Capture the cell that displays the provided text and extract its (x, y) central coordinate. 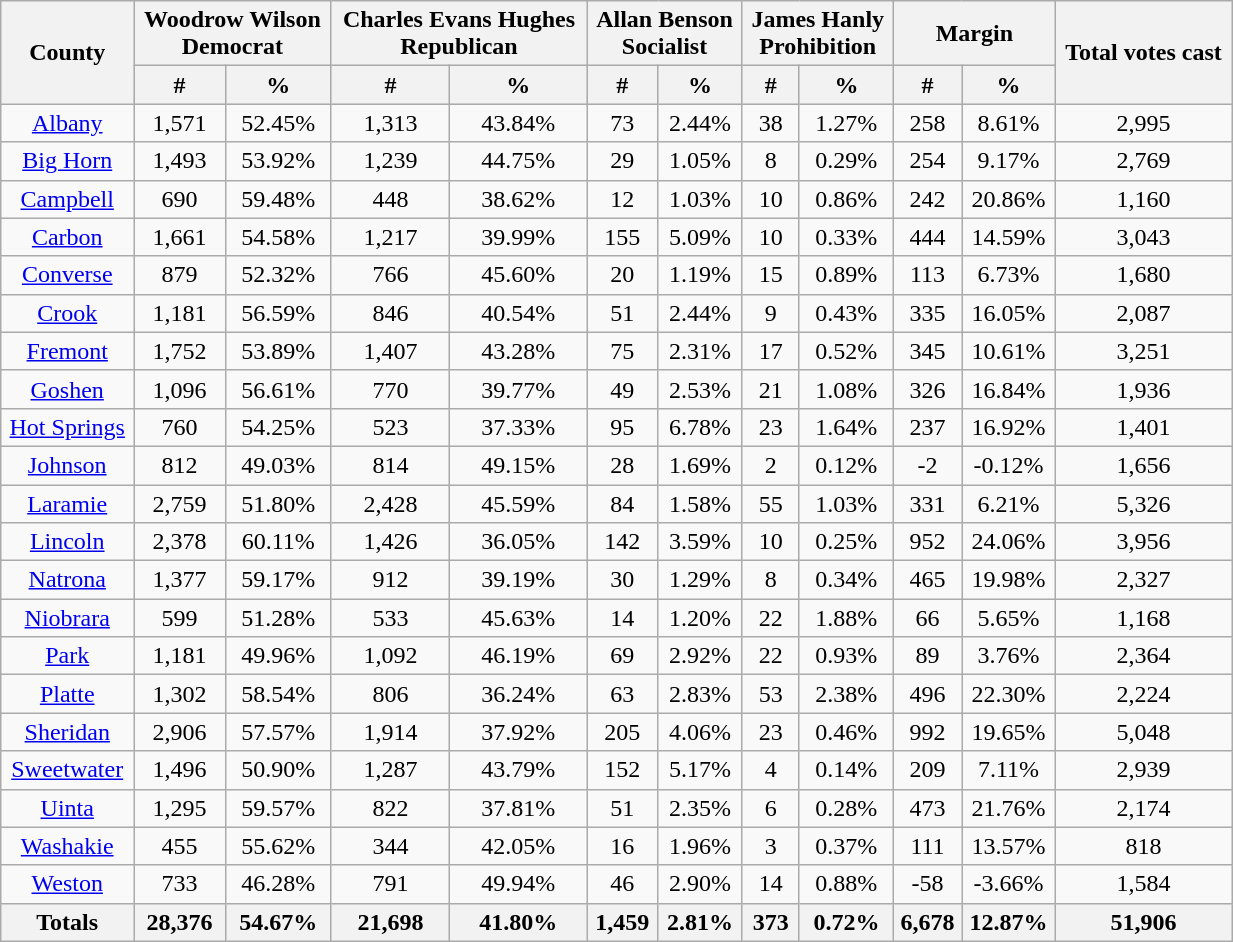
49.94% (518, 884)
Platte (68, 694)
43.28% (518, 351)
45.59% (518, 503)
1.29% (700, 580)
57.57% (278, 732)
142 (622, 542)
Natrona (68, 580)
56.61% (278, 389)
2,364 (1143, 656)
992 (927, 732)
155 (622, 237)
912 (390, 580)
54.25% (278, 427)
1,217 (390, 237)
448 (390, 199)
0.72% (846, 922)
2.53% (700, 389)
3.59% (700, 542)
51,906 (1143, 922)
1,407 (390, 351)
51.80% (278, 503)
1,239 (390, 161)
1,936 (1143, 389)
2 (770, 465)
1,377 (180, 580)
Sweetwater (68, 770)
16 (622, 846)
2,327 (1143, 580)
2.90% (700, 884)
814 (390, 465)
46 (622, 884)
-58 (927, 884)
42.05% (518, 846)
533 (390, 618)
1,313 (390, 123)
Carbon (68, 237)
Campbell (68, 199)
1.64% (846, 427)
Total votes cast (1143, 52)
770 (390, 389)
19.65% (1009, 732)
599 (180, 618)
46.19% (518, 656)
7.11% (1009, 770)
Weston (68, 884)
152 (622, 770)
36.24% (518, 694)
Johnson (68, 465)
113 (927, 275)
9 (770, 313)
38 (770, 123)
209 (927, 770)
0.25% (846, 542)
879 (180, 275)
0.46% (846, 732)
Charles Evans HughesRepublican (459, 34)
0.43% (846, 313)
6,678 (927, 922)
21 (770, 389)
89 (927, 656)
59.17% (278, 580)
Park (68, 656)
21,698 (390, 922)
Big Horn (68, 161)
56.59% (278, 313)
1,571 (180, 123)
52.45% (278, 123)
5.09% (700, 237)
43.79% (518, 770)
4.06% (700, 732)
Albany (68, 123)
2.81% (700, 922)
40.54% (518, 313)
6.73% (1009, 275)
818 (1143, 846)
50.90% (278, 770)
Goshen (68, 389)
59.48% (278, 199)
16.84% (1009, 389)
Washakie (68, 846)
1,302 (180, 694)
3,043 (1143, 237)
37.92% (518, 732)
0.37% (846, 846)
1.20% (700, 618)
3 (770, 846)
Niobrara (68, 618)
14.59% (1009, 237)
2.83% (700, 694)
2.38% (846, 694)
0.14% (846, 770)
75 (622, 351)
0.93% (846, 656)
41.80% (518, 922)
36.05% (518, 542)
95 (622, 427)
James HanlyProhibition (818, 34)
-0.12% (1009, 465)
791 (390, 884)
1,656 (1143, 465)
1,752 (180, 351)
Lincoln (68, 542)
39.77% (518, 389)
331 (927, 503)
242 (927, 199)
0.88% (846, 884)
-2 (927, 465)
45.63% (518, 618)
9.17% (1009, 161)
2,087 (1143, 313)
2,995 (1143, 123)
4 (770, 770)
1.88% (846, 618)
51.28% (278, 618)
237 (927, 427)
55.62% (278, 846)
0.89% (846, 275)
473 (927, 808)
2,939 (1143, 770)
1.58% (700, 503)
6.78% (700, 427)
-3.66% (1009, 884)
39.19% (518, 580)
Fremont (68, 351)
760 (180, 427)
3,956 (1143, 542)
1.27% (846, 123)
58.54% (278, 694)
63 (622, 694)
5,326 (1143, 503)
258 (927, 123)
10.61% (1009, 351)
12.87% (1009, 922)
49 (622, 389)
53.92% (278, 161)
326 (927, 389)
3.76% (1009, 656)
2.31% (700, 351)
60.11% (278, 542)
49.15% (518, 465)
0.86% (846, 199)
812 (180, 465)
1,661 (180, 237)
Laramie (68, 503)
733 (180, 884)
1,584 (1143, 884)
37.33% (518, 427)
2.92% (700, 656)
28 (622, 465)
111 (927, 846)
49.03% (278, 465)
66 (927, 618)
29 (622, 161)
46.28% (278, 884)
38.62% (518, 199)
1,092 (390, 656)
30 (622, 580)
0.12% (846, 465)
43.84% (518, 123)
53.89% (278, 351)
523 (390, 427)
2,224 (1143, 694)
1,295 (180, 808)
16.05% (1009, 313)
19.98% (1009, 580)
345 (927, 351)
22.30% (1009, 694)
16.92% (1009, 427)
455 (180, 846)
13.57% (1009, 846)
0.29% (846, 161)
0.52% (846, 351)
Uinta (68, 808)
5.65% (1009, 618)
1,160 (1143, 199)
0.28% (846, 808)
1,401 (1143, 427)
5,048 (1143, 732)
2,769 (1143, 161)
690 (180, 199)
49.96% (278, 656)
Crook (68, 313)
1,168 (1143, 618)
1,496 (180, 770)
39.99% (518, 237)
5.17% (700, 770)
73 (622, 123)
Woodrow WilsonDemocrat (232, 34)
24.06% (1009, 542)
2,174 (1143, 808)
1,680 (1143, 275)
1,426 (390, 542)
15 (770, 275)
28,376 (180, 922)
21.76% (1009, 808)
846 (390, 313)
0.33% (846, 237)
1,493 (180, 161)
2,906 (180, 732)
335 (927, 313)
766 (390, 275)
1.19% (700, 275)
1.96% (700, 846)
1,287 (390, 770)
12 (622, 199)
84 (622, 503)
1.08% (846, 389)
Hot Springs (68, 427)
254 (927, 161)
3,251 (1143, 351)
822 (390, 808)
806 (390, 694)
465 (927, 580)
1.05% (700, 161)
1.69% (700, 465)
373 (770, 922)
20.86% (1009, 199)
County (68, 52)
496 (927, 694)
1,096 (180, 389)
Allan BensonSocialist (664, 34)
20 (622, 275)
444 (927, 237)
17 (770, 351)
Converse (68, 275)
1,914 (390, 732)
55 (770, 503)
54.58% (278, 237)
2,428 (390, 503)
8.61% (1009, 123)
69 (622, 656)
6 (770, 808)
952 (927, 542)
53 (770, 694)
59.57% (278, 808)
37.81% (518, 808)
52.32% (278, 275)
Margin (974, 34)
1,459 (622, 922)
2.35% (700, 808)
44.75% (518, 161)
0.34% (846, 580)
Sheridan (68, 732)
45.60% (518, 275)
6.21% (1009, 503)
2,759 (180, 503)
54.67% (278, 922)
344 (390, 846)
2,378 (180, 542)
Totals (68, 922)
205 (622, 732)
